Capture the cell that displays the provided text and extract its [X, Y] central coordinate. 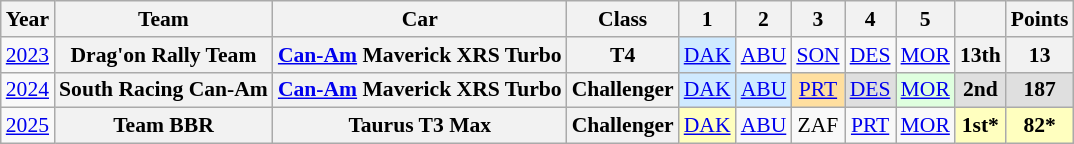
SON [818, 55]
13 [1040, 55]
2025 [28, 126]
Team [164, 19]
3 [818, 19]
Points [1040, 19]
5 [926, 19]
ZAF [818, 126]
82* [1040, 126]
2023 [28, 55]
T4 [623, 55]
2nd [980, 90]
1st* [980, 126]
Team BBR [164, 126]
1 [708, 19]
2024 [28, 90]
Taurus T3 Max [420, 126]
13th [980, 55]
Class [623, 19]
Car [420, 19]
Drag'on Rally Team [164, 55]
South Racing Can-Am [164, 90]
187 [1040, 90]
Year [28, 19]
2 [764, 19]
4 [870, 19]
